Scan for the cell matching the given text and deliver its [X, Y] coordinate at center. 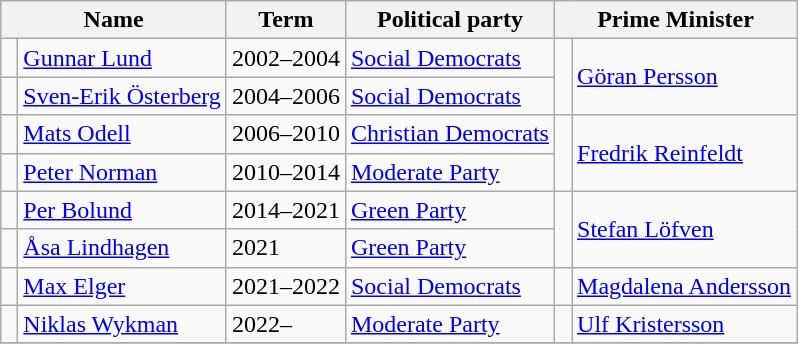
Max Elger [122, 286]
Gunnar Lund [122, 58]
2010–2014 [286, 172]
2014–2021 [286, 210]
Ulf Kristersson [684, 324]
Political party [450, 20]
Stefan Löfven [684, 229]
Name [114, 20]
Sven-Erik Österberg [122, 96]
2021 [286, 248]
Fredrik Reinfeldt [684, 153]
2002–2004 [286, 58]
Göran Persson [684, 77]
Åsa Lindhagen [122, 248]
Christian Democrats [450, 134]
Peter Norman [122, 172]
2004–2006 [286, 96]
2006–2010 [286, 134]
Mats Odell [122, 134]
Prime Minister [675, 20]
Per Bolund [122, 210]
Niklas Wykman [122, 324]
2021–2022 [286, 286]
Term [286, 20]
2022– [286, 324]
Magdalena Andersson [684, 286]
